Locate the cell with the specified text and output its (x, y) center coordinate. 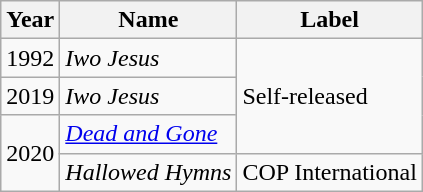
COP International (330, 172)
Hallowed Hymns (148, 172)
2020 (30, 153)
Label (330, 20)
1992 (30, 58)
Year (30, 20)
Name (148, 20)
Dead and Gone (148, 134)
Self-released (330, 96)
2019 (30, 96)
